Search for the cell housing the specified text and yield its [x, y] center coordinate. 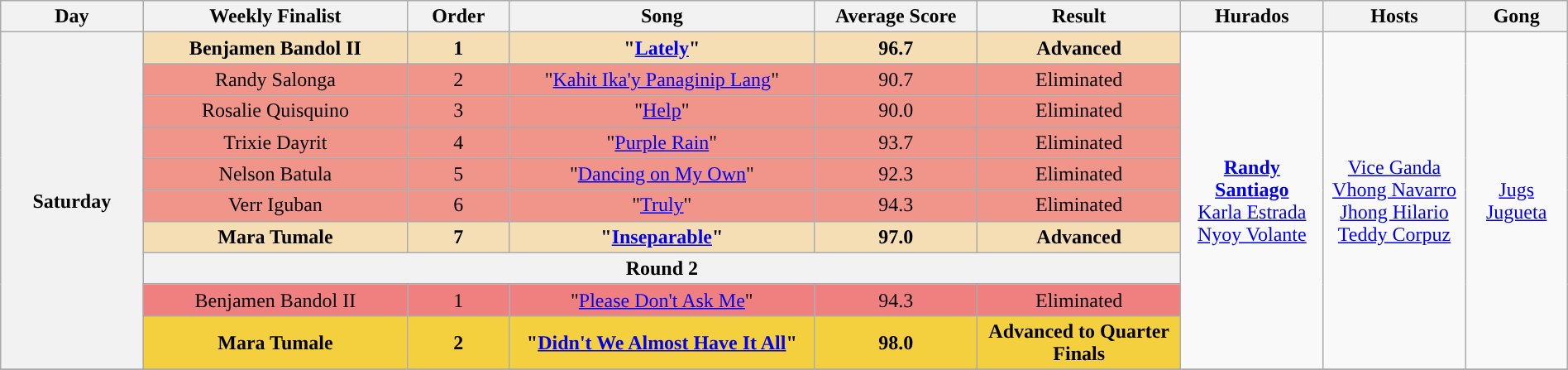
"Lately" [662, 48]
7 [458, 237]
Weekly Finalist [275, 17]
Advanced to Quarter Finals [1079, 343]
Saturday [72, 201]
Jugs Jugueta [1517, 201]
"Help" [662, 111]
"Purple Rain" [662, 142]
Randy Salonga [275, 79]
Hurados [1252, 17]
Vice Ganda Vhong Navarro Jhong Hilario Teddy Corpuz [1394, 201]
97.0 [896, 237]
Average Score [896, 17]
"Inseparable" [662, 237]
Round 2 [662, 268]
"Kahit Ika'y Panaginip Lang" [662, 79]
98.0 [896, 343]
Song [662, 17]
90.0 [896, 111]
6 [458, 205]
Gong [1517, 17]
Trixie Dayrit [275, 142]
Day [72, 17]
4 [458, 142]
"Please Don't Ask Me" [662, 300]
92.3 [896, 174]
96.7 [896, 48]
Result [1079, 17]
5 [458, 174]
Verr Iguban [275, 205]
Hosts [1394, 17]
Rosalie Quisquino [275, 111]
Nelson Batula [275, 174]
90.7 [896, 79]
3 [458, 111]
"Truly" [662, 205]
93.7 [896, 142]
Randy Santiago Karla Estrada Nyoy Volante [1252, 201]
"Didn't We Almost Have It All" [662, 343]
Order [458, 17]
"Dancing on My Own" [662, 174]
